Detect which cell encompasses the target text, then output its (X, Y) center coordinate. 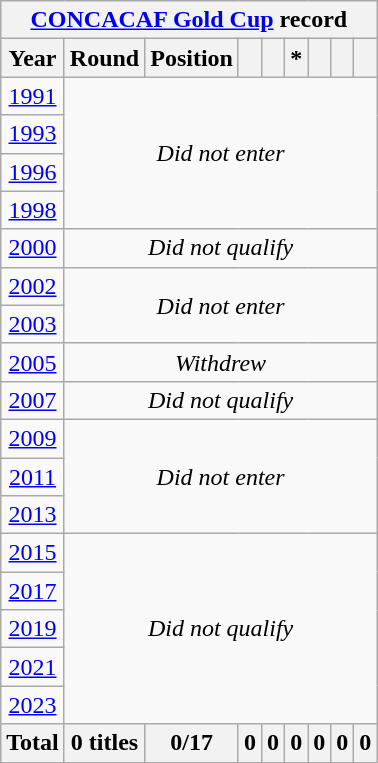
Year (33, 58)
2002 (33, 286)
2009 (33, 438)
1996 (33, 172)
2017 (33, 591)
* (296, 58)
2019 (33, 629)
2011 (33, 477)
2007 (33, 400)
2005 (33, 362)
2023 (33, 705)
1998 (33, 210)
0 titles (104, 743)
2013 (33, 515)
CONCACAF Gold Cup record (189, 20)
2003 (33, 324)
2021 (33, 667)
0/17 (192, 743)
1991 (33, 96)
Round (104, 58)
2000 (33, 248)
Total (33, 743)
Position (192, 58)
Withdrew (220, 362)
2015 (33, 553)
1993 (33, 134)
